Return (x, y) of the center of cell containing provided text 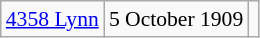
4358 Lynn (52, 19)
5 October 1909 (176, 19)
